Capture the cell that displays the provided text and extract its (x, y) central coordinate. 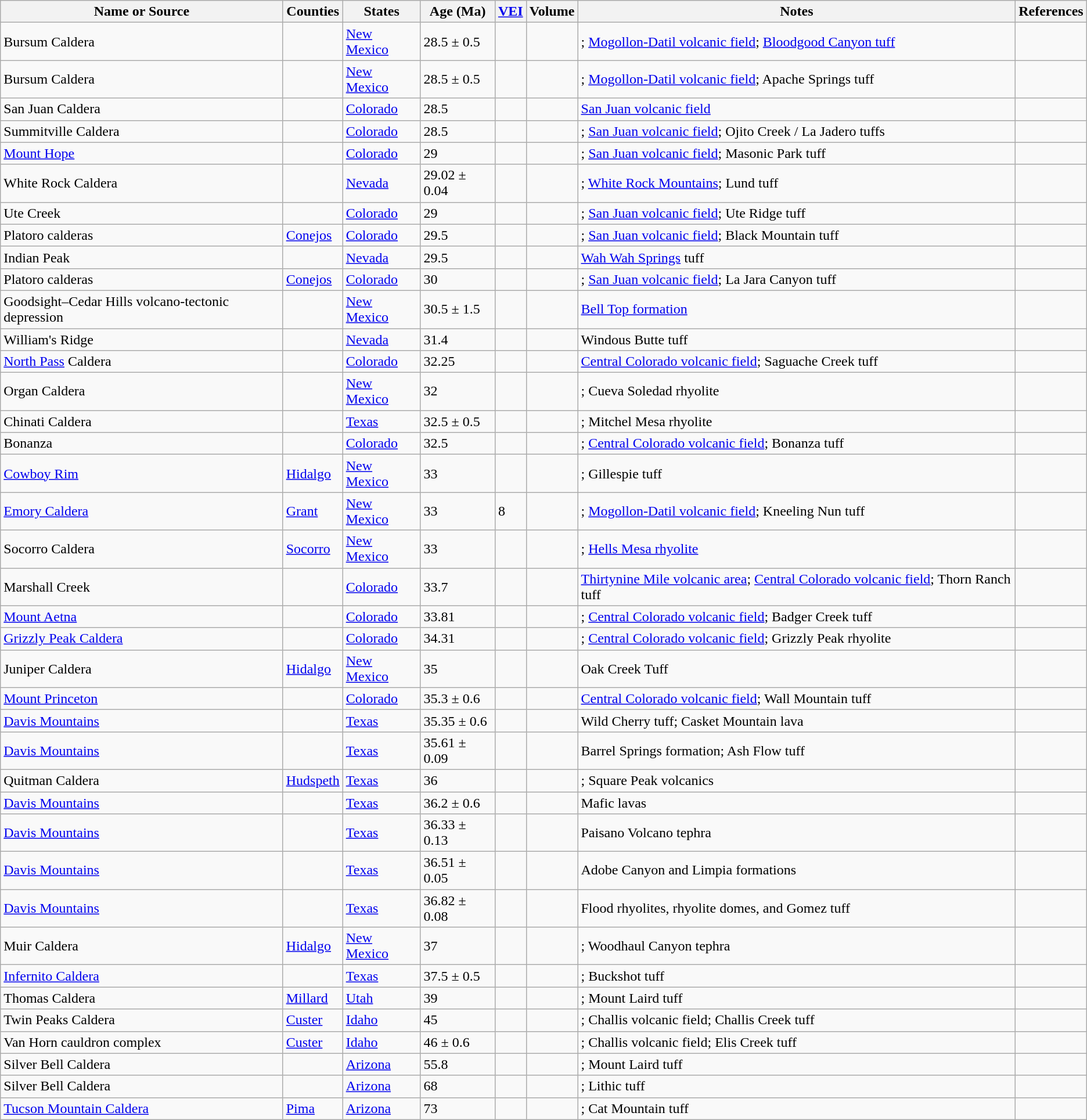
33.7 (458, 586)
; San Juan volcanic field; La Jara Canyon tuff (797, 279)
Summitville Caldera (142, 131)
Emory Caldera (142, 511)
Mafic lavas (797, 803)
Indian Peak (142, 257)
Socorro (312, 549)
; Cueva Soledad rhyolite (797, 391)
Cowboy Rim (142, 474)
San Juan volcanic field (797, 109)
Age (Ma) (458, 12)
32.5 (458, 444)
Mount Princeton (142, 698)
; Hells Mesa rhyolite (797, 549)
34.31 (458, 639)
; Mogollon-Datil volcanic field; Bloodgood Canyon tuff (797, 42)
36.51 ± 0.05 (458, 871)
55.8 (458, 1064)
; Challis volcanic field; Challis Creek tuff (797, 1020)
; Lithic tuff (797, 1086)
; San Juan volcanic field; Masonic Park tuff (797, 153)
; Mitchel Mesa rhyolite (797, 422)
Organ Caldera (142, 391)
Mount Aetna (142, 617)
Grant (312, 511)
31.4 (458, 340)
; Square Peak volcanics (797, 780)
Juniper Caldera (142, 669)
Oak Creek Tuff (797, 669)
37 (458, 946)
45 (458, 1020)
; San Juan volcanic field; Ojito Creek / La Jadero tuffs (797, 131)
36 (458, 780)
Socorro Caldera (142, 549)
Mount Hope (142, 153)
Paisano Volcano tephra (797, 833)
; Gillespie tuff (797, 474)
Goodsight–Cedar Hills volcano-tectonic depression (142, 309)
; San Juan volcanic field; Ute Ridge tuff (797, 213)
; Central Colorado volcanic field; Badger Creek tuff (797, 617)
Flood rhyolites, rhyolite domes, and Gomez tuff (797, 908)
Infernito Caldera (142, 976)
30.5 ± 1.5 (458, 309)
36.33 ± 0.13 (458, 833)
Wah Wah Springs tuff (797, 257)
References (1051, 12)
35.3 ± 0.6 (458, 698)
Grizzly Peak Caldera (142, 639)
William's Ridge (142, 340)
Notes (797, 12)
29.02 ± 0.04 (458, 183)
Marshall Creek (142, 586)
Hudspeth (312, 780)
; Buckshot tuff (797, 976)
; Woodhaul Canyon tephra (797, 946)
68 (458, 1086)
Millard (312, 998)
Central Colorado volcanic field; Wall Mountain tuff (797, 698)
Name or Source (142, 12)
; San Juan volcanic field; Black Mountain tuff (797, 235)
Wild Cherry tuff; Casket Mountain lava (797, 721)
Thomas Caldera (142, 998)
; Challis volcanic field; Elis Creek tuff (797, 1042)
Central Colorado volcanic field; Saguache Creek tuff (797, 362)
Tucson Mountain Caldera (142, 1108)
Counties (312, 12)
Volume (552, 12)
; Mogollon-Datil volcanic field; Apache Springs tuff (797, 79)
Windous Butte tuff (797, 340)
30 (458, 279)
Ute Creek (142, 213)
33.81 (458, 617)
35 (458, 669)
8 (510, 511)
San Juan Caldera (142, 109)
39 (458, 998)
32.25 (458, 362)
46 ± 0.6 (458, 1042)
73 (458, 1108)
32 (458, 391)
35.61 ± 0.09 (458, 750)
36.82 ± 0.08 (458, 908)
Twin Peaks Caldera (142, 1020)
; Central Colorado volcanic field; Bonanza tuff (797, 444)
; Cat Mountain tuff (797, 1108)
Chinati Caldera (142, 422)
North Pass Caldera (142, 362)
Utah (381, 998)
VEI (510, 12)
Thirtynine Mile volcanic area; Central Colorado volcanic field; Thorn Ranch tuff (797, 586)
Adobe Canyon and Limpia formations (797, 871)
; White Rock Mountains; Lund tuff (797, 183)
Muir Caldera (142, 946)
36.2 ± 0.6 (458, 803)
Bonanza (142, 444)
States (381, 12)
37.5 ± 0.5 (458, 976)
32.5 ± 0.5 (458, 422)
Van Horn cauldron complex (142, 1042)
Quitman Caldera (142, 780)
Pima (312, 1108)
35.35 ± 0.6 (458, 721)
; Mogollon-Datil volcanic field; Kneeling Nun tuff (797, 511)
White Rock Caldera (142, 183)
Bell Top formation (797, 309)
Barrel Springs formation; Ash Flow tuff (797, 750)
; Central Colorado volcanic field; Grizzly Peak rhyolite (797, 639)
